From the cell containing the given text, extract its center point as [X, Y] coordinate. 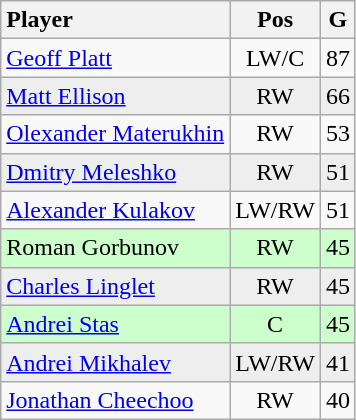
53 [338, 134]
Player [116, 20]
Matt Ellison [116, 96]
Alexander Kulakov [116, 210]
87 [338, 58]
C [276, 324]
Jonathan Cheechoo [116, 400]
Andrei Mikhalev [116, 362]
40 [338, 400]
Charles Linglet [116, 286]
Roman Gorbunov [116, 248]
Geoff Platt [116, 58]
Pos [276, 20]
Dmitry Meleshko [116, 172]
G [338, 20]
Andrei Stas [116, 324]
Olexander Materukhin [116, 134]
LW/C [276, 58]
66 [338, 96]
41 [338, 362]
